Scan for the cell matching the given text and deliver its (X, Y) coordinate at center. 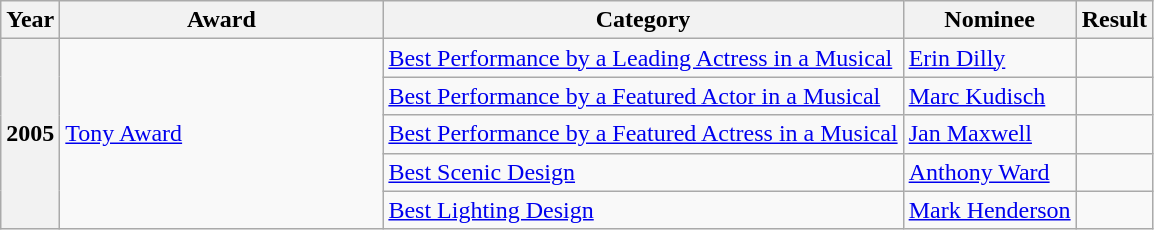
Nominee (990, 20)
Best Performance by a Featured Actress in a Musical (643, 134)
Best Scenic Design (643, 172)
Best Lighting Design (643, 210)
Best Performance by a Featured Actor in a Musical (643, 96)
Marc Kudisch (990, 96)
Award (222, 20)
Year (30, 20)
Anthony Ward (990, 172)
Tony Award (222, 134)
Erin Dilly (990, 58)
Mark Henderson (990, 210)
Category (643, 20)
2005 (30, 134)
Result (1114, 20)
Jan Maxwell (990, 134)
Best Performance by a Leading Actress in a Musical (643, 58)
